Provide the (x, y) coordinate of the cell's center where the given text is located.  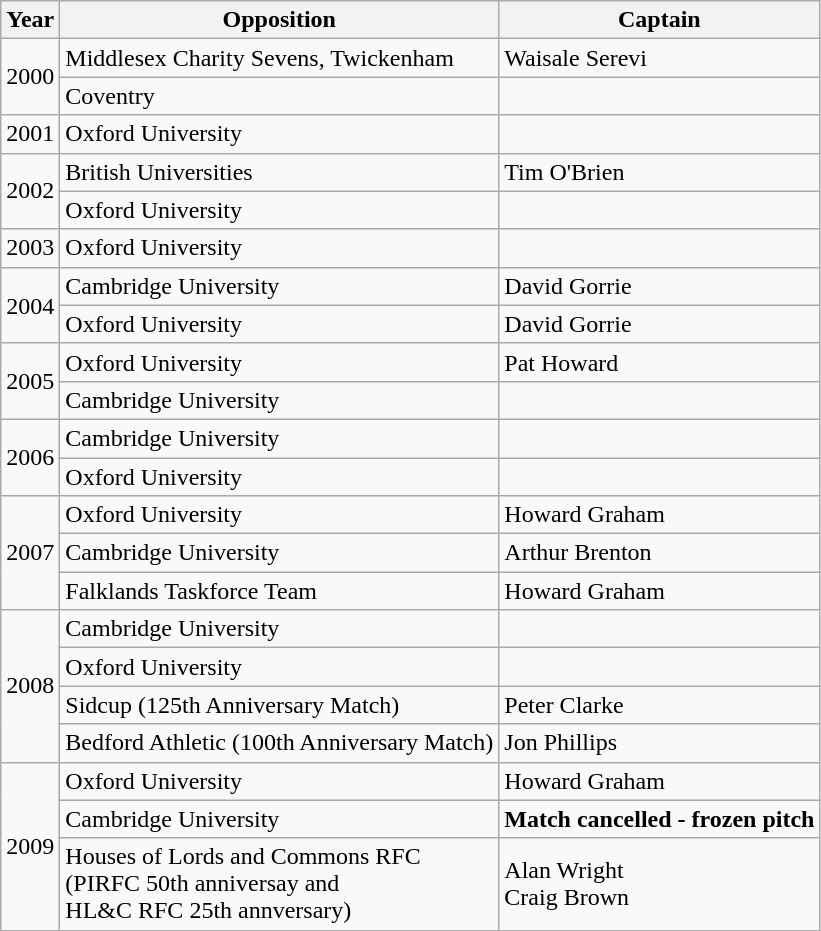
Tim O'Brien (660, 172)
British Universities (280, 172)
Coventry (280, 96)
2005 (30, 381)
Alan Wright Craig Brown (660, 884)
Captain (660, 20)
Bedford Athletic (100th Anniversary Match) (280, 743)
Opposition (280, 20)
Jon Phillips (660, 743)
Arthur Brenton (660, 553)
Falklands Taskforce Team (280, 591)
Year (30, 20)
Sidcup (125th Anniversary Match) (280, 705)
Waisale Serevi (660, 58)
2004 (30, 305)
2001 (30, 134)
2002 (30, 191)
Houses of Lords and Commons RFC (PIRFC 50th anniversay and HL&C RFC 25th annversary) (280, 884)
Peter Clarke (660, 705)
2000 (30, 77)
Middlesex Charity Sevens, Twickenham (280, 58)
2008 (30, 686)
2009 (30, 846)
2003 (30, 248)
Pat Howard (660, 362)
2007 (30, 553)
2006 (30, 457)
Match cancelled - frozen pitch (660, 819)
